Detect which cell encompasses the target text, then output its (X, Y) center coordinate. 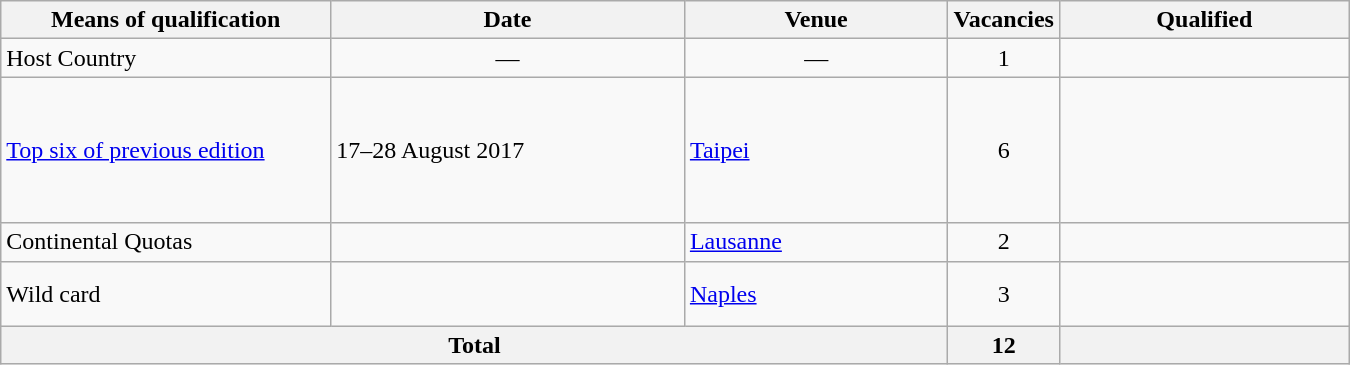
2 (1004, 242)
Taipei (816, 150)
Total (474, 345)
Vacancies (1004, 20)
Naples (816, 294)
Venue (816, 20)
Lausanne (816, 242)
1 (1004, 58)
Date (508, 20)
Wild card (166, 294)
6 (1004, 150)
Qualified (1204, 20)
Host Country (166, 58)
12 (1004, 345)
Means of qualification (166, 20)
17–28 August 2017 (508, 150)
Top six of previous edition (166, 150)
Continental Quotas (166, 242)
3 (1004, 294)
